From the cell containing the given text, extract its center point as [X, Y] coordinate. 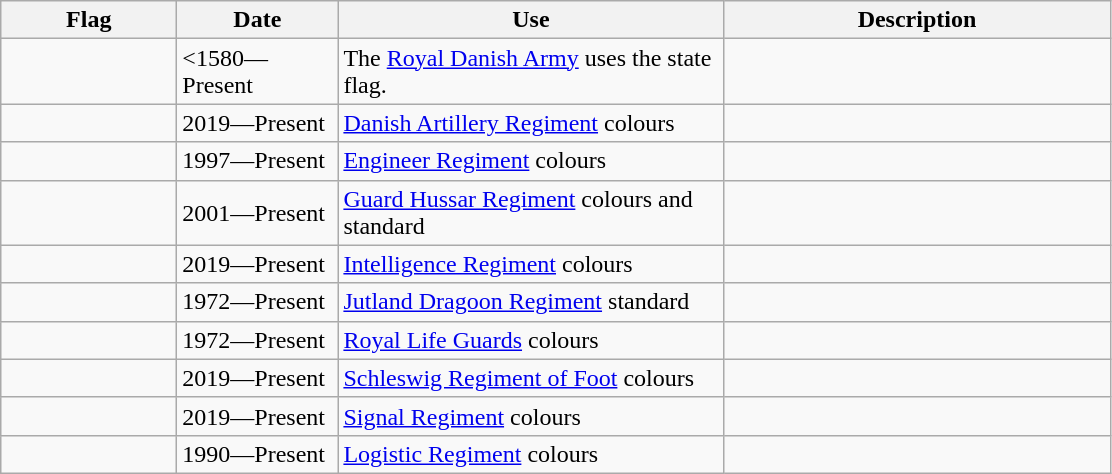
Jutland Dragoon Regiment standard [531, 302]
Flag [89, 20]
Use [531, 20]
1990—Present [258, 454]
Schleswig Regiment of Foot colours [531, 378]
Signal Regiment colours [531, 416]
Description [917, 20]
Date [258, 20]
1997—Present [258, 161]
Intelligence Regiment colours [531, 264]
Engineer Regiment colours [531, 161]
<1580—Present [258, 72]
Royal Life Guards colours [531, 340]
2001—Present [258, 212]
Danish Artillery Regiment colours [531, 123]
Guard Hussar Regiment colours and standard [531, 212]
The Royal Danish Army uses the state flag. [531, 72]
Logistic Regiment colours [531, 454]
